From the cell containing the given text, extract its center point as (x, y) coordinate. 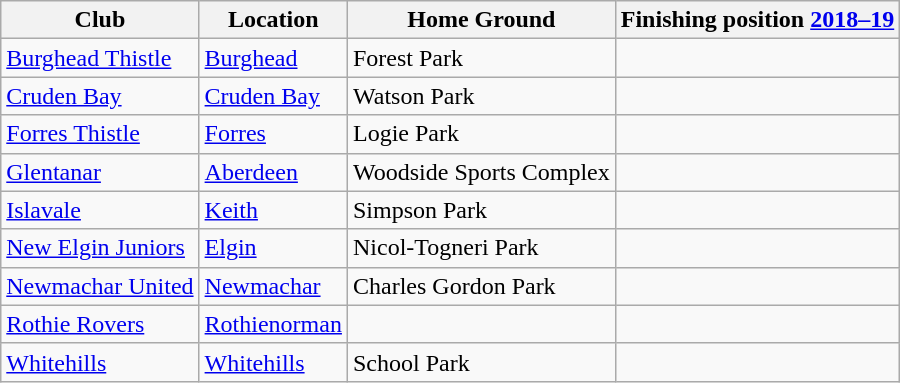
School Park (481, 362)
Keith (273, 210)
Location (273, 20)
Home Ground (481, 20)
New Elgin Juniors (100, 248)
Forest Park (481, 58)
Rothienorman (273, 324)
Newmachar (273, 286)
Burghead (273, 58)
Charles Gordon Park (481, 286)
Aberdeen (273, 172)
Glentanar (100, 172)
Newmachar United (100, 286)
Club (100, 20)
Forres (273, 134)
Islavale (100, 210)
Watson Park (481, 96)
Burghead Thistle (100, 58)
Forres Thistle (100, 134)
Rothie Rovers (100, 324)
Simpson Park (481, 210)
Elgin (273, 248)
Logie Park (481, 134)
Woodside Sports Complex (481, 172)
Nicol-Togneri Park (481, 248)
Finishing position 2018–19 (757, 20)
